Capture the cell that displays the provided text and extract its (x, y) central coordinate. 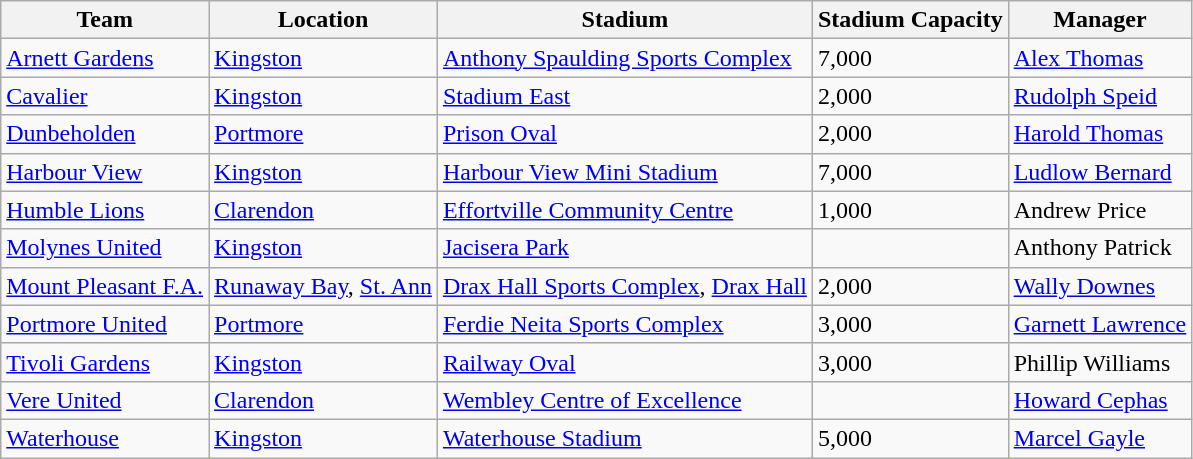
Garnett Lawrence (1100, 324)
Team (105, 20)
Cavalier (105, 96)
Phillip Williams (1100, 362)
Waterhouse Stadium (624, 438)
Howard Cephas (1100, 400)
Harold Thomas (1100, 134)
Rudolph Speid (1100, 96)
Prison Oval (624, 134)
Wembley Centre of Excellence (624, 400)
Arnett Gardens (105, 58)
Stadium Capacity (910, 20)
Anthony Spaulding Sports Complex (624, 58)
Andrew Price (1100, 210)
Anthony Patrick (1100, 248)
Runaway Bay, St. Ann (324, 286)
Marcel Gayle (1100, 438)
Waterhouse (105, 438)
Vere United (105, 400)
Location (324, 20)
1,000 (910, 210)
Jacisera Park (624, 248)
Molynes United (105, 248)
Drax Hall Sports Complex, Drax Hall (624, 286)
Manager (1100, 20)
Railway Oval (624, 362)
Effortville Community Centre (624, 210)
Harbour View Mini Stadium (624, 172)
Dunbeholden (105, 134)
Humble Lions (105, 210)
Alex Thomas (1100, 58)
Ferdie Neita Sports Complex (624, 324)
Mount Pleasant F.A. (105, 286)
Tivoli Gardens (105, 362)
Ludlow Bernard (1100, 172)
Stadium East (624, 96)
Portmore United (105, 324)
Stadium (624, 20)
Harbour View (105, 172)
Wally Downes (1100, 286)
5,000 (910, 438)
